From the cell containing the given text, extract its center point as [X, Y] coordinate. 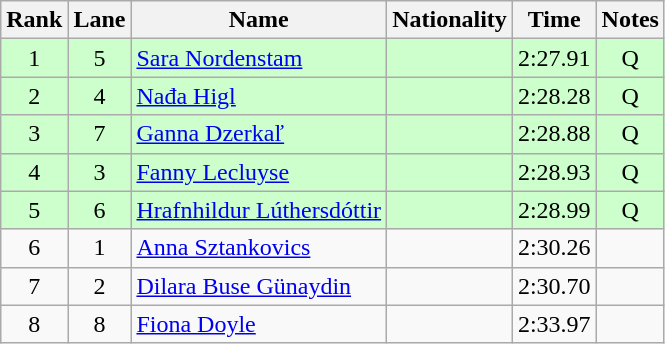
Fanny Lecluyse [259, 172]
Nađa Higl [259, 96]
Time [554, 20]
2:27.91 [554, 58]
Notes [630, 20]
2:33.97 [554, 324]
2:30.70 [554, 286]
Hrafnhildur Lúthersdóttir [259, 210]
2:28.99 [554, 210]
2:28.93 [554, 172]
Ganna Dzerkaľ [259, 134]
Anna Sztankovics [259, 248]
Lane [100, 20]
2:30.26 [554, 248]
Rank [34, 20]
Fiona Doyle [259, 324]
Dilara Buse Günaydin [259, 286]
2:28.88 [554, 134]
Sara Nordenstam [259, 58]
Nationality [450, 20]
Name [259, 20]
2:28.28 [554, 96]
